Provide the (x, y) coordinate of the cell's center where the given text is located.  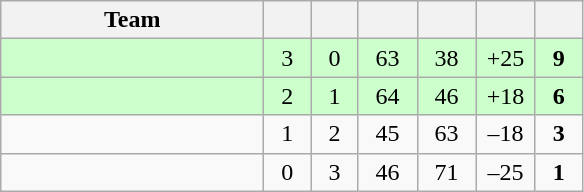
9 (558, 58)
–25 (506, 172)
+18 (506, 96)
45 (388, 134)
71 (446, 172)
+25 (506, 58)
–18 (506, 134)
38 (446, 58)
6 (558, 96)
Team (132, 20)
64 (388, 96)
